Scan for the cell matching the given text and deliver its [X, Y] coordinate at center. 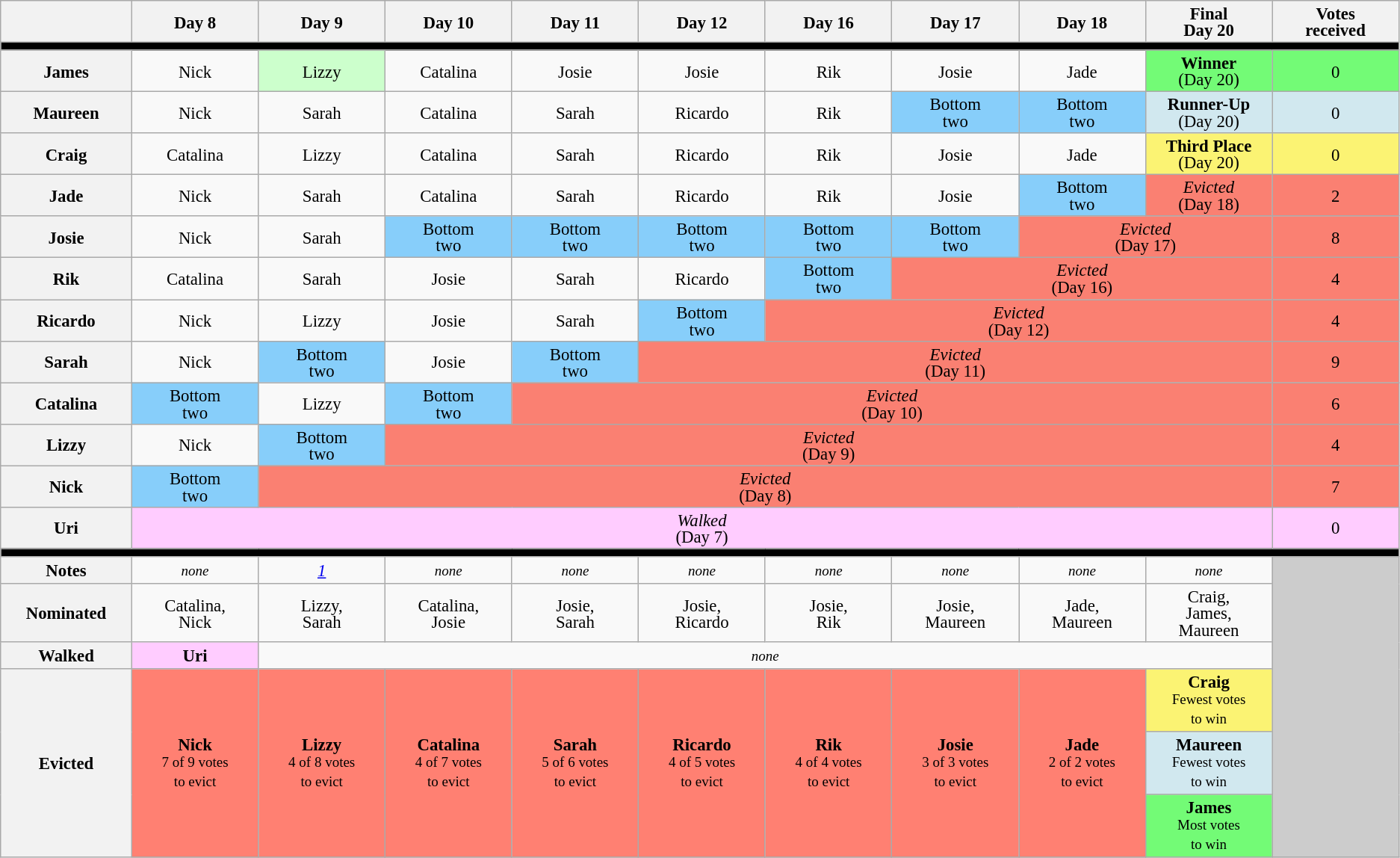
Walked(Day 7) [702, 528]
Josie,Sarah [575, 613]
Evicted(Day 18) [1209, 196]
7 [1336, 487]
Day 18 [1082, 22]
Evicted(Day 10) [892, 404]
Catalina,Josie [448, 613]
Walked [66, 655]
Evicted(Day 17) [1146, 238]
Josie,Maureen [955, 613]
Josie,Ricardo [702, 613]
Josie3 of 3 votesto evict [955, 763]
FinalDay 20 [1209, 22]
Catalina,Nick [195, 613]
James [66, 71]
Evicted [66, 763]
9 [1336, 362]
Lizzy4 of 8 votesto evict [322, 763]
Sarah5 of 6 votesto evict [575, 763]
Day 16 [828, 22]
Rik4 of 4 votesto evict [828, 763]
Craig [66, 154]
Votesreceived [1336, 22]
MaureenFewest votesto win [1209, 763]
Jade2 of 2 votesto evict [1082, 763]
Jade,Maureen [1082, 613]
Evicted(Day 16) [1082, 279]
Maureen [66, 113]
JamesMost votesto win [1209, 826]
Evicted(Day 12) [1018, 321]
8 [1336, 238]
Day 10 [448, 22]
Catalina4 of 7 votesto evict [448, 763]
1 [322, 570]
Evicted(Day 8) [765, 487]
Nominated [66, 613]
Josie,Rik [828, 613]
Day 12 [702, 22]
Winner(Day 20) [1209, 71]
Evicted(Day 11) [955, 362]
Day 9 [322, 22]
Day 17 [955, 22]
Evicted(Day 9) [828, 445]
2 [1336, 196]
Third Place(Day 20) [1209, 154]
CraigFewest votesto win [1209, 700]
Ricardo4 of 5 votesto evict [702, 763]
Runner-Up(Day 20) [1209, 113]
6 [1336, 404]
Nick7 of 9 votesto evict [195, 763]
Day 8 [195, 22]
Day 11 [575, 22]
Craig,James,Maureen [1209, 613]
Notes [66, 570]
Lizzy,Sarah [322, 613]
